Output the [X, Y] coordinate of the center of the cell containing the given text.  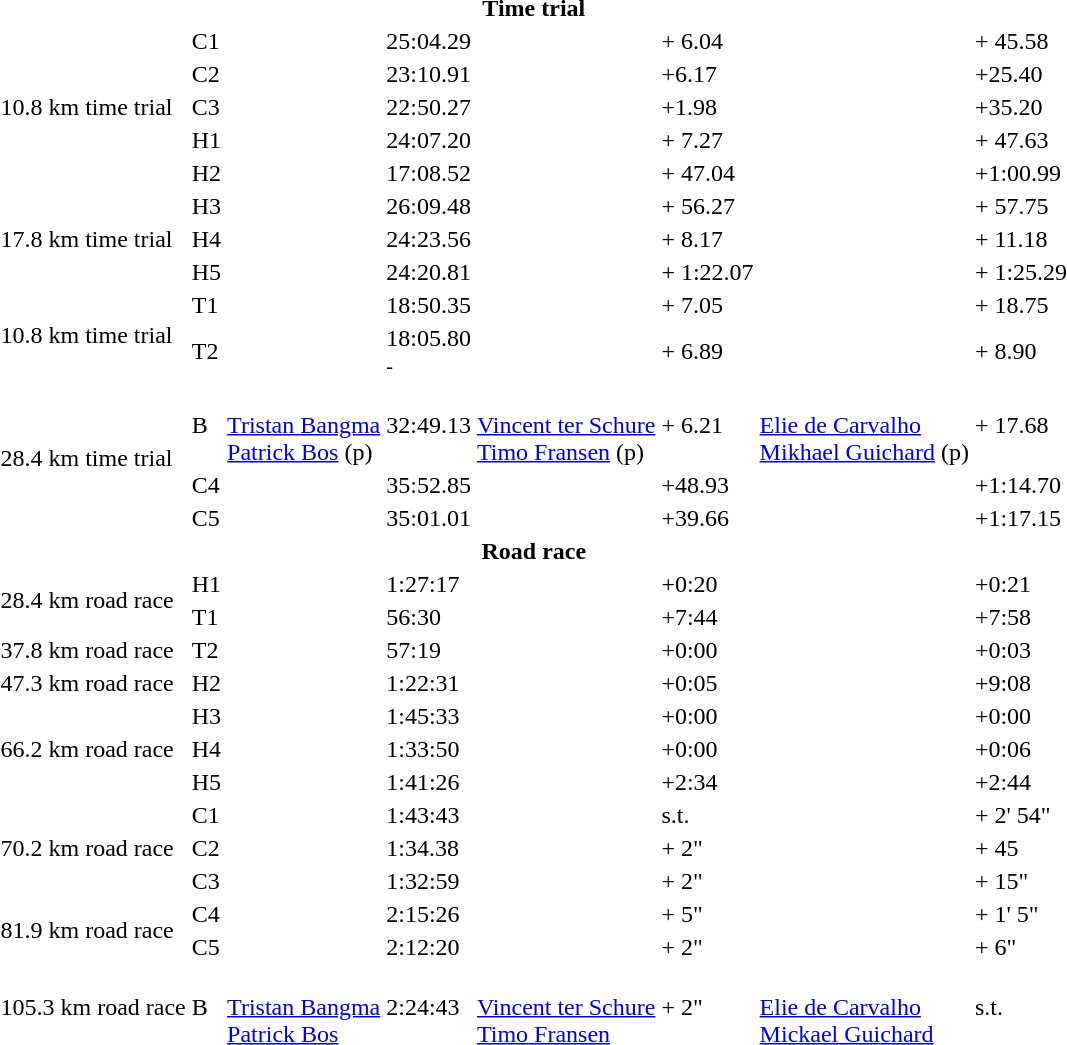
1:43:43 [429, 815]
56:30 [429, 617]
+7:44 [708, 617]
+39.66 [708, 518]
1:34.38 [429, 848]
+2:34 [708, 782]
2:12:20 [429, 947]
Elie de CarvalhoMikhael Guichard (p) [864, 425]
1:33:50 [429, 749]
+1.98 [708, 107]
1:41:26 [429, 782]
Vincent ter SchureTimo Fransen (p) [566, 425]
24:20.81 [429, 272]
+ 5" [708, 914]
+6.17 [708, 74]
35:01.01 [429, 518]
1:22:31 [429, 683]
Tristan BangmaPatrick Bos (p) [304, 425]
+ 8.17 [708, 239]
+ 1:22.07 [708, 272]
+ 7.05 [708, 305]
s.t. [708, 815]
1:45:33 [429, 716]
57:19 [429, 650]
+ 7.27 [708, 140]
25:04.29 [429, 41]
B [206, 425]
24:07.20 [429, 140]
+ 6.89 [708, 352]
18:05.80 - [429, 352]
22:50.27 [429, 107]
+ 6.04 [708, 41]
23:10.91 [429, 74]
1:32:59 [429, 881]
17:08.52 [429, 173]
+ 56.27 [708, 206]
2:15:26 [429, 914]
18:50.35 [429, 305]
+0:05 [708, 683]
+0:20 [708, 584]
24:23.56 [429, 239]
1:27:17 [429, 584]
+ 47.04 [708, 173]
+48.93 [708, 485]
32:49.13 [429, 425]
+ 6.21 [708, 425]
26:09.48 [429, 206]
35:52.85 [429, 485]
